Return the [x, y] coordinate for the center point of the cell that contains the specified text.  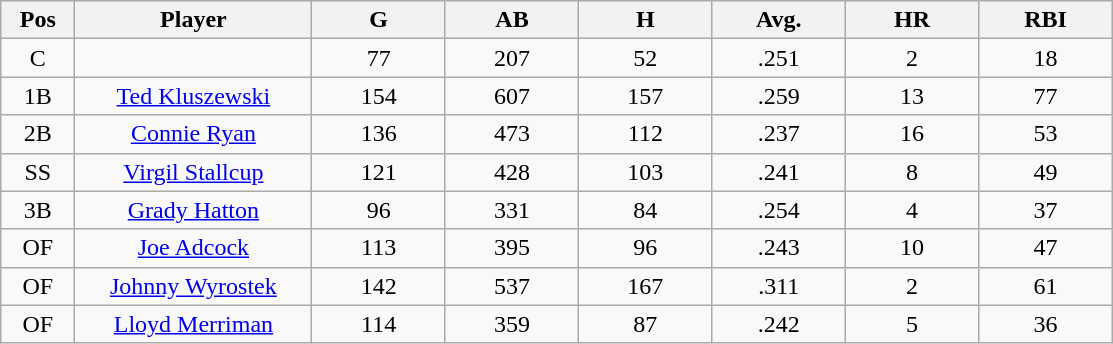
121 [378, 172]
Johnny Wyrostek [194, 286]
3B [38, 210]
C [38, 58]
.243 [778, 248]
52 [646, 58]
2B [38, 134]
.251 [778, 58]
RBI [1046, 20]
.259 [778, 96]
47 [1046, 248]
359 [512, 324]
SS [38, 172]
53 [1046, 134]
HR [912, 20]
428 [512, 172]
13 [912, 96]
Virgil Stallcup [194, 172]
Lloyd Merriman [194, 324]
207 [512, 58]
607 [512, 96]
4 [912, 210]
.242 [778, 324]
537 [512, 286]
8 [912, 172]
331 [512, 210]
18 [1046, 58]
113 [378, 248]
16 [912, 134]
Connie Ryan [194, 134]
61 [1046, 286]
112 [646, 134]
49 [1046, 172]
Avg. [778, 20]
.237 [778, 134]
1B [38, 96]
473 [512, 134]
Grady Hatton [194, 210]
114 [378, 324]
37 [1046, 210]
H [646, 20]
Player [194, 20]
136 [378, 134]
103 [646, 172]
Ted Kluszewski [194, 96]
.254 [778, 210]
Joe Adcock [194, 248]
87 [646, 324]
AB [512, 20]
G [378, 20]
167 [646, 286]
157 [646, 96]
.241 [778, 172]
142 [378, 286]
154 [378, 96]
10 [912, 248]
36 [1046, 324]
Pos [38, 20]
.311 [778, 286]
395 [512, 248]
84 [646, 210]
5 [912, 324]
